Identify which cell holds the provided text, then report its (X, Y) central coordinate. 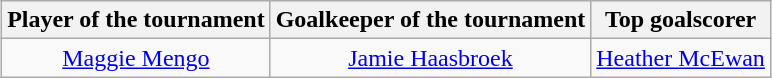
Jamie Haasbroek (430, 58)
Top goalscorer (681, 20)
Player of the tournament (136, 20)
Heather McEwan (681, 58)
Goalkeeper of the tournament (430, 20)
Maggie Mengo (136, 58)
